Pinpoint the cell where the given text exists, returning its [x, y] midpoint coordinate. 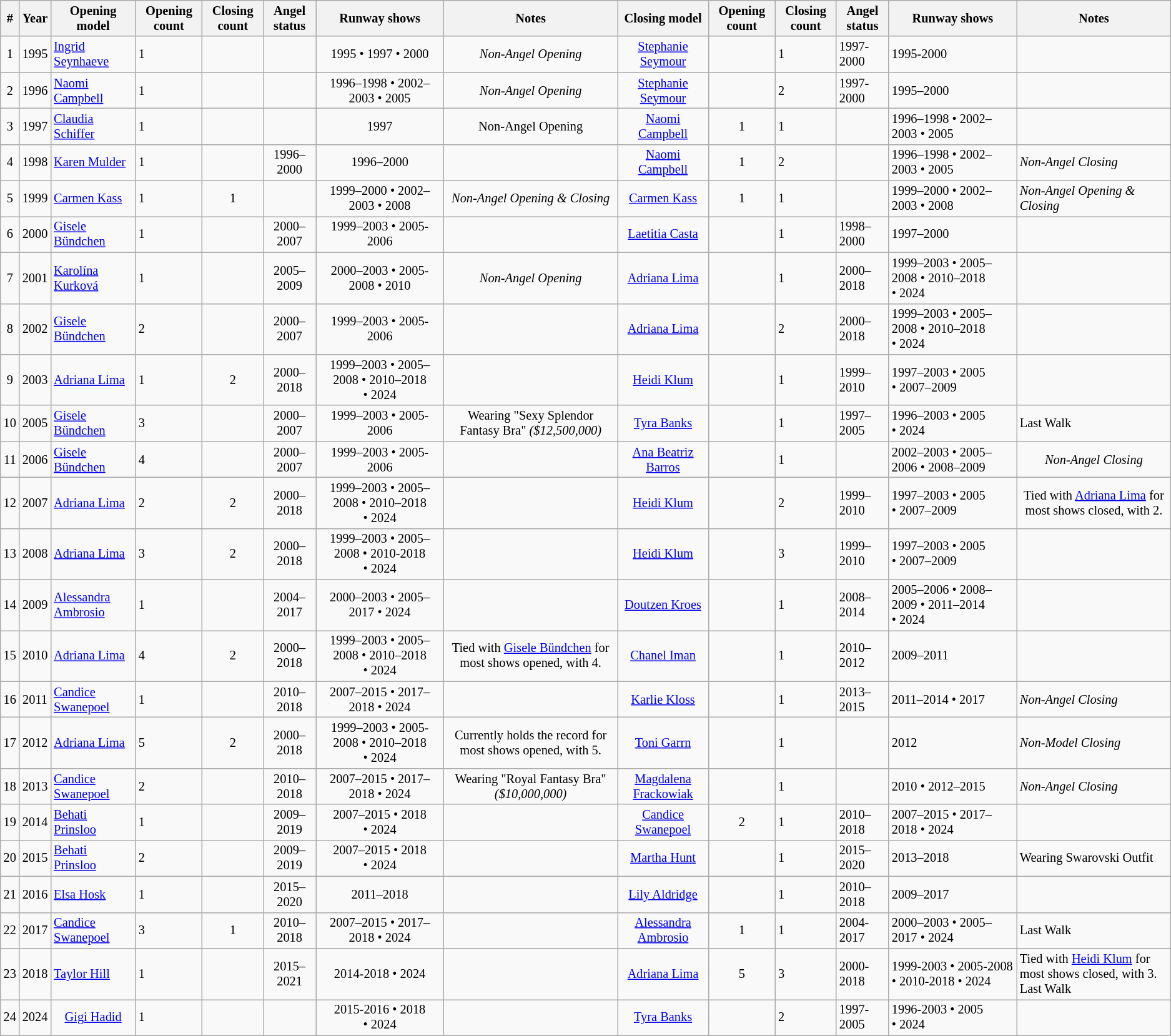
Tied with Heidi Klum for most shows closed, with 3.Last Walk [1094, 974]
Currently holds the record for most shows opened, with 5. [531, 742]
2009–2017 [953, 894]
23 [10, 974]
Wearing "Sexy Splendor Fantasy Bra" ($12,500,000) [531, 423]
1996–2003 • 2005 • 2024 [953, 423]
2007 [35, 503]
Tied with Adriana Lima for most shows closed, with 2. [1094, 503]
2010–2012 [862, 656]
1997-2005 [862, 1017]
2024 [35, 1017]
20 [10, 858]
Lily Aldridge [663, 894]
17 [10, 742]
14 [10, 605]
12 [10, 503]
24 [10, 1017]
Year [35, 18]
2008–2014 [862, 605]
2013–2018 [953, 858]
2000-2018 [862, 974]
9 [10, 380]
2011–2014 • 2017 [953, 699]
Closing model [663, 18]
2002 [35, 329]
13 [10, 554]
2011 [35, 699]
7 [10, 278]
2005–2006 • 2008–2009 • 2011–2014 • 2024 [953, 605]
1995 • 1997 • 2000 [380, 54]
Claudia Schiffer [93, 126]
Toni Garrn [663, 742]
2000–2003 • 2005-2008 • 2010 [380, 278]
6 [10, 234]
21 [10, 894]
22 [10, 930]
Laetitia Casta [663, 234]
2009 [35, 605]
1999-2003 • 2005-2008 • 2010-2018 • 2024 [953, 974]
Karen Mulder [93, 162]
Doutzen Kroes [663, 605]
1996 [35, 91]
2016 [35, 894]
18 [10, 786]
2013–2015 [862, 699]
2014-2018 • 2024 [380, 974]
2001 [35, 278]
Chanel Iman [663, 656]
Taylor Hill [93, 974]
2015 [35, 858]
1998 [35, 162]
1995-2000 [953, 54]
2015–2021 [290, 974]
1998–2000 [862, 234]
1999–2003 • 2005-2008 • 2010–2018 • 2024 [380, 742]
2005–2009 [290, 278]
16 [10, 699]
2011–2018 [380, 894]
Ingrid Seynhaeve [93, 54]
2010 [35, 656]
Wearing "Royal Fantasy Bra" ($10,000,000) [531, 786]
Elsa Hosk [93, 894]
1999 [35, 199]
Tied with Gisele Bündchen for most shows opened, with 4. [531, 656]
2005 [35, 423]
2018 [35, 974]
Martha Hunt [663, 858]
11 [10, 460]
2010 • 2012–2015 [953, 786]
8 [10, 329]
1996-2003 • 2005 • 2024 [953, 1017]
15 [10, 656]
2008 [35, 554]
10 [10, 423]
2009–2011 [953, 656]
1997–2005 [862, 423]
2004-2017 [862, 930]
2006 [35, 460]
19 [10, 822]
2002–2003 • 2005–2006 • 2008–2009 [953, 460]
1995–2000 [953, 91]
Gigi Hadid [93, 1017]
Opening model [93, 18]
2004–2017 [290, 605]
Non-Model Closing [1094, 742]
Wearing Swarovski Outfit [1094, 858]
Karolína Kurková [93, 278]
1999–2003 • 2005–2008 • 2010-2018 • 2024 [380, 554]
2003 [35, 380]
2014 [35, 822]
2017 [35, 930]
# [10, 18]
Ana Beatriz Barros [663, 460]
2000 [35, 234]
Karlie Kloss [663, 699]
1997–2000 [953, 234]
Magdalena Frackowiak [663, 786]
2015-2016 • 2018 • 2024 [380, 1017]
2013 [35, 786]
1995 [35, 54]
